Capture the cell that displays the provided text and extract its [x, y] central coordinate. 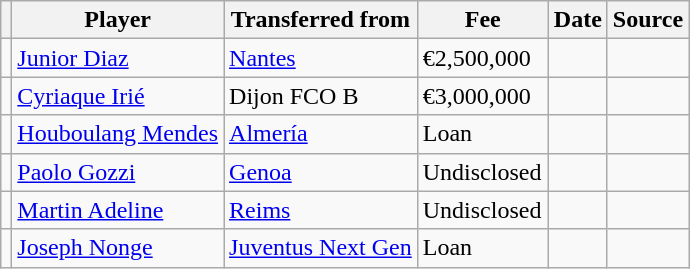
Paolo Gozzi [118, 172]
Joseph Nonge [118, 248]
Transferred from [321, 20]
Martin Adeline [118, 210]
Dijon FCO B [321, 96]
Genoa [321, 172]
Almería [321, 134]
€2,500,000 [482, 58]
Fee [482, 20]
Juventus Next Gen [321, 248]
Source [648, 20]
Date [578, 20]
Reims [321, 210]
€3,000,000 [482, 96]
Player [118, 20]
Junior Diaz [118, 58]
Nantes [321, 58]
Houboulang Mendes [118, 134]
Cyriaque Irié [118, 96]
